Return (X, Y) of the center of cell containing provided text 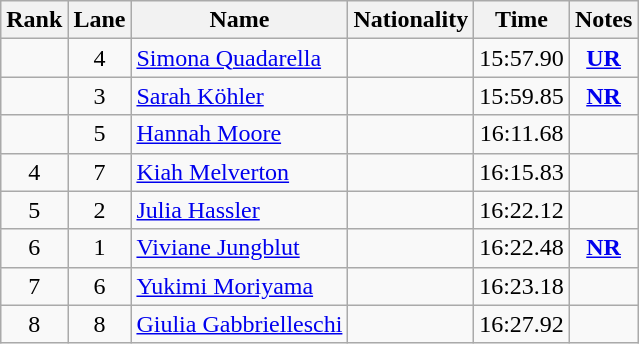
Yukimi Moriyama (240, 286)
15:57.90 (522, 58)
16:27.92 (522, 324)
16:11.68 (522, 134)
2 (100, 210)
Kiah Melverton (240, 172)
3 (100, 96)
Notes (603, 20)
Nationality (411, 20)
Lane (100, 20)
Viviane Jungblut (240, 248)
16:15.83 (522, 172)
1 (100, 248)
15:59.85 (522, 96)
Simona Quadarella (240, 58)
Time (522, 20)
16:22.12 (522, 210)
Julia Hassler (240, 210)
Hannah Moore (240, 134)
16:23.18 (522, 286)
Rank (34, 20)
UR (603, 58)
16:22.48 (522, 248)
Sarah Köhler (240, 96)
Giulia Gabbrielleschi (240, 324)
Name (240, 20)
